Extract the (X, Y) coordinate from the center of the cell holding the provided text.  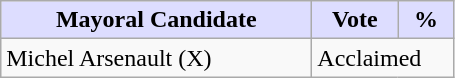
Michel Arsenault (X) (156, 58)
% (426, 20)
Mayoral Candidate (156, 20)
Acclaimed (383, 58)
Vote (355, 20)
